For the text-containing cell, return its midpoint in (X, Y) coordinate format. 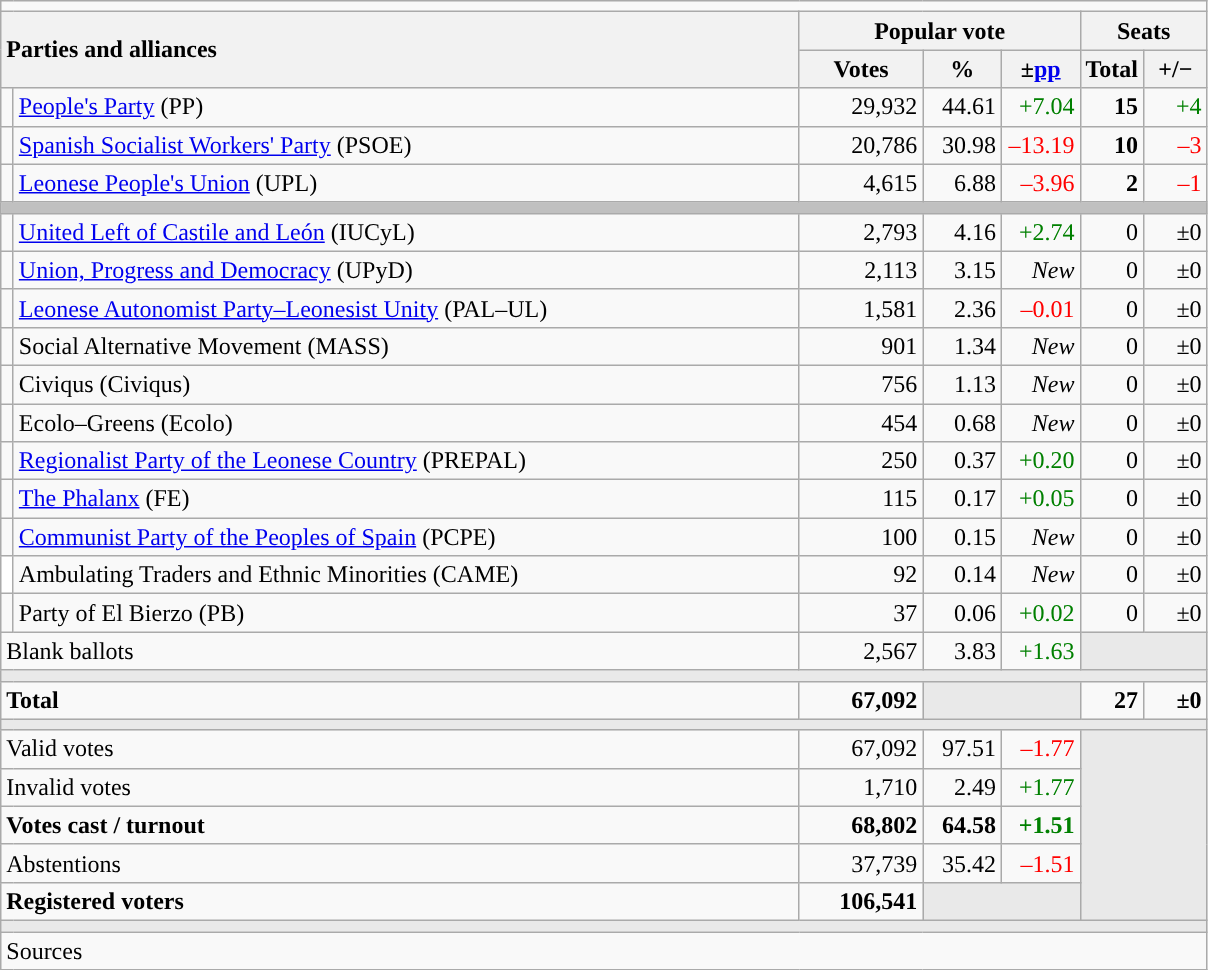
6.88 (962, 183)
29,932 (861, 107)
+/− (1176, 69)
–13.19 (1040, 145)
115 (861, 499)
±pp (1040, 69)
Party of El Bierzo (PB) (406, 613)
20,786 (861, 145)
Union, Progress and Democracy (UPyD) (406, 270)
Regionalist Party of the Leonese Country (PREPAL) (406, 461)
Spanish Socialist Workers' Party (PSOE) (406, 145)
–3 (1176, 145)
Parties and alliances (400, 50)
106,541 (861, 901)
454 (861, 423)
United Left of Castile and León (IUCyL) (406, 232)
Social Alternative Movement (MASS) (406, 346)
0.37 (962, 461)
–1.77 (1040, 749)
+7.04 (1040, 107)
Ambulating Traders and Ethnic Minorities (CAME) (406, 575)
35.42 (962, 863)
0.15 (962, 537)
3.83 (962, 651)
People's Party (PP) (406, 107)
+0.05 (1040, 499)
97.51 (962, 749)
3.15 (962, 270)
4,615 (861, 183)
2.49 (962, 787)
30.98 (962, 145)
901 (861, 346)
2,567 (861, 651)
92 (861, 575)
Leonese Autonomist Party–Leonesist Unity (PAL–UL) (406, 308)
2 (1112, 183)
The Phalanx (FE) (406, 499)
2.36 (962, 308)
–3.96 (1040, 183)
0.68 (962, 423)
Sources (604, 951)
27 (1112, 700)
100 (861, 537)
% (962, 69)
Communist Party of the Peoples of Spain (PCPE) (406, 537)
+0.20 (1040, 461)
+1.51 (1040, 825)
–1 (1176, 183)
Registered voters (400, 901)
+1.63 (1040, 651)
250 (861, 461)
Abstentions (400, 863)
Votes cast / turnout (400, 825)
0.14 (962, 575)
Seats (1144, 31)
1,581 (861, 308)
2,113 (861, 270)
37 (861, 613)
Civiqus (Civiqus) (406, 384)
+1.77 (1040, 787)
64.58 (962, 825)
0.06 (962, 613)
1.34 (962, 346)
–0.01 (1040, 308)
+4 (1176, 107)
2,793 (861, 232)
44.61 (962, 107)
Ecolo–Greens (Ecolo) (406, 423)
4.16 (962, 232)
Votes (861, 69)
–1.51 (1040, 863)
0.17 (962, 499)
15 (1112, 107)
Invalid votes (400, 787)
756 (861, 384)
Popular vote (940, 31)
10 (1112, 145)
68,802 (861, 825)
Blank ballots (400, 651)
Leonese People's Union (UPL) (406, 183)
+2.74 (1040, 232)
37,739 (861, 863)
1.13 (962, 384)
1,710 (861, 787)
Valid votes (400, 749)
+0.02 (1040, 613)
